Provide the (X, Y) coordinate of the cell's center where the given text is located.  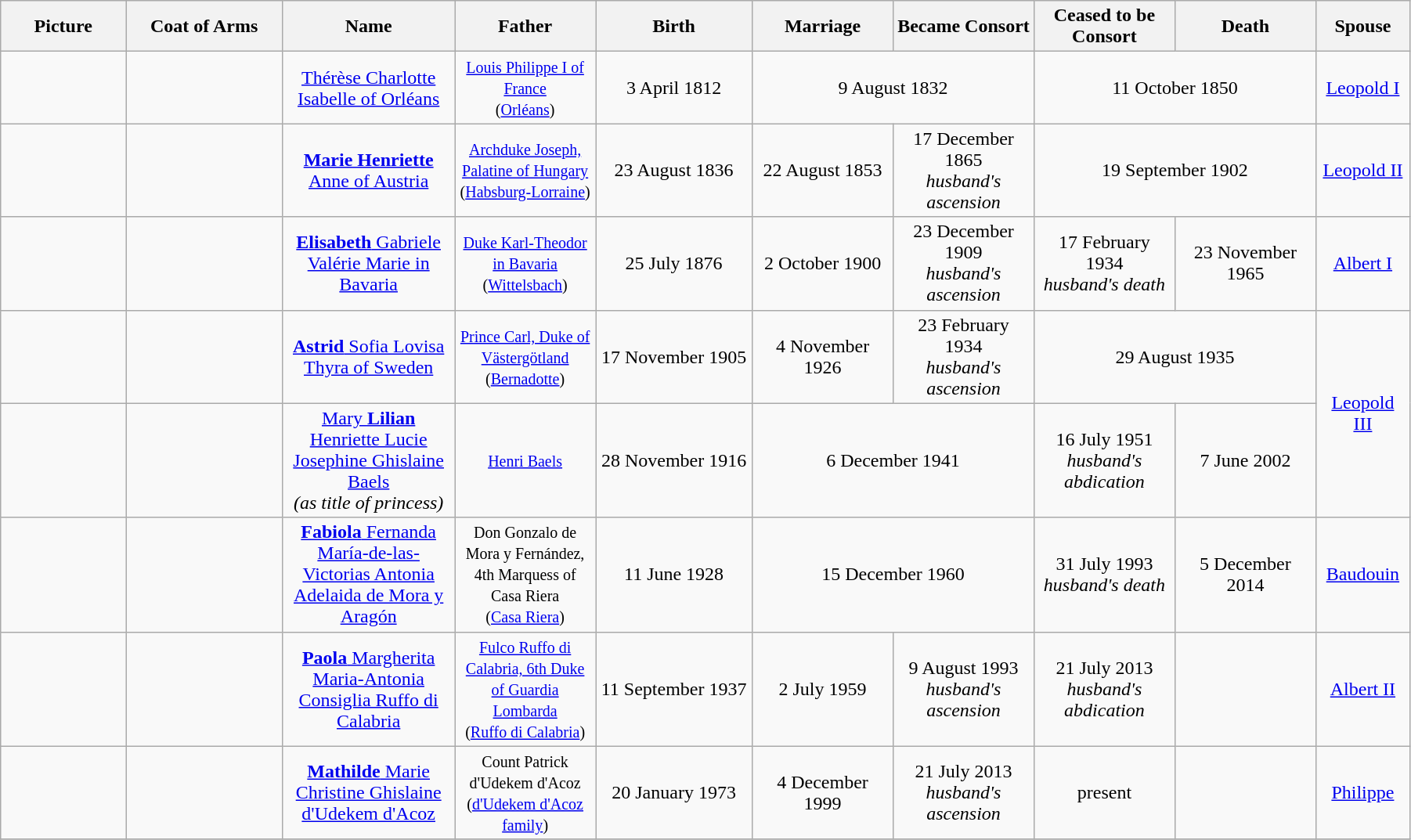
Thérèse Charlotte Isabelle of Orléans (369, 88)
23 August 1836 (674, 171)
Elisabeth Gabriele Valérie Marie in Bavaria (369, 263)
9 August 1993 husband's ascension (964, 689)
19 September 1902 (1175, 171)
20 January 1973 (674, 792)
Became Consort (964, 27)
Picture (63, 27)
Count Patrick d'Udekem d'Acoz(d'Udekem d'Acoz family) (525, 792)
Paola Margherita Maria-Antonia Consiglia Ruffo di Calabria (369, 689)
Coat of Arms (204, 27)
4 November 1926 (823, 357)
22 August 1853 (823, 171)
Don Gonzalo de Mora y Fernández, 4th Marquess of Casa Riera(Casa Riera) (525, 575)
23 December 1909 husband's ascension (964, 263)
Leopold I (1362, 88)
11 June 1928 (674, 575)
Leopold II (1362, 171)
11 October 1850 (1175, 88)
Marriage (823, 27)
16 July 1951husband's abdication (1104, 460)
21 July 2013 husband's ascension (964, 792)
Ceased to be Consort (1104, 27)
Albert I (1362, 263)
Marie Henriette Anne of Austria (369, 171)
6 December 1941 (893, 460)
4 December 1999 (823, 792)
11 September 1937 (674, 689)
23 November 1965 (1245, 263)
Fulco Ruffo di Calabria, 6th Duke of Guardia Lombarda(Ruffo di Calabria) (525, 689)
29 August 1935 (1175, 357)
Louis Philippe I of France(Orléans) (525, 88)
Name (369, 27)
Birth (674, 27)
Leopold III (1362, 413)
2 October 1900 (823, 263)
Archduke Joseph, Palatine of Hungary(Habsburg-Lorraine) (525, 171)
Albert II (1362, 689)
Prince Carl, Duke of Västergötland(Bernadotte) (525, 357)
5 December 2014 (1245, 575)
Philippe (1362, 792)
Mary Lilian Henriette Lucie Josephine Ghislaine Baels(as title of princess) (369, 460)
15 December 1960 (893, 575)
21 July 2013husband's abdication (1104, 689)
Spouse (1362, 27)
2 July 1959 (823, 689)
3 April 1812 (674, 88)
31 July 1993husband's death (1104, 575)
Mathilde Marie Christine Ghislaine d'Udekem d'Acoz (369, 792)
17 December 1865 husband's ascension (964, 171)
28 November 1916 (674, 460)
Fabiola Fernanda María-de-las-Victorias Antonia Adelaida de Mora y Aragón (369, 575)
7 June 2002 (1245, 460)
17 February 1934husband's death (1104, 263)
Father (525, 27)
present (1104, 792)
9 August 1832 (893, 88)
Henri Baels (525, 460)
Duke Karl-Theodor in Bavaria(Wittelsbach) (525, 263)
Death (1245, 27)
Astrid Sofia Lovisa Thyra of Sweden (369, 357)
23 February 1934 husband's ascension (964, 357)
Baudouin (1362, 575)
25 July 1876 (674, 263)
17 November 1905 (674, 357)
